Locate the cell with the specified text and output its (X, Y) center coordinate. 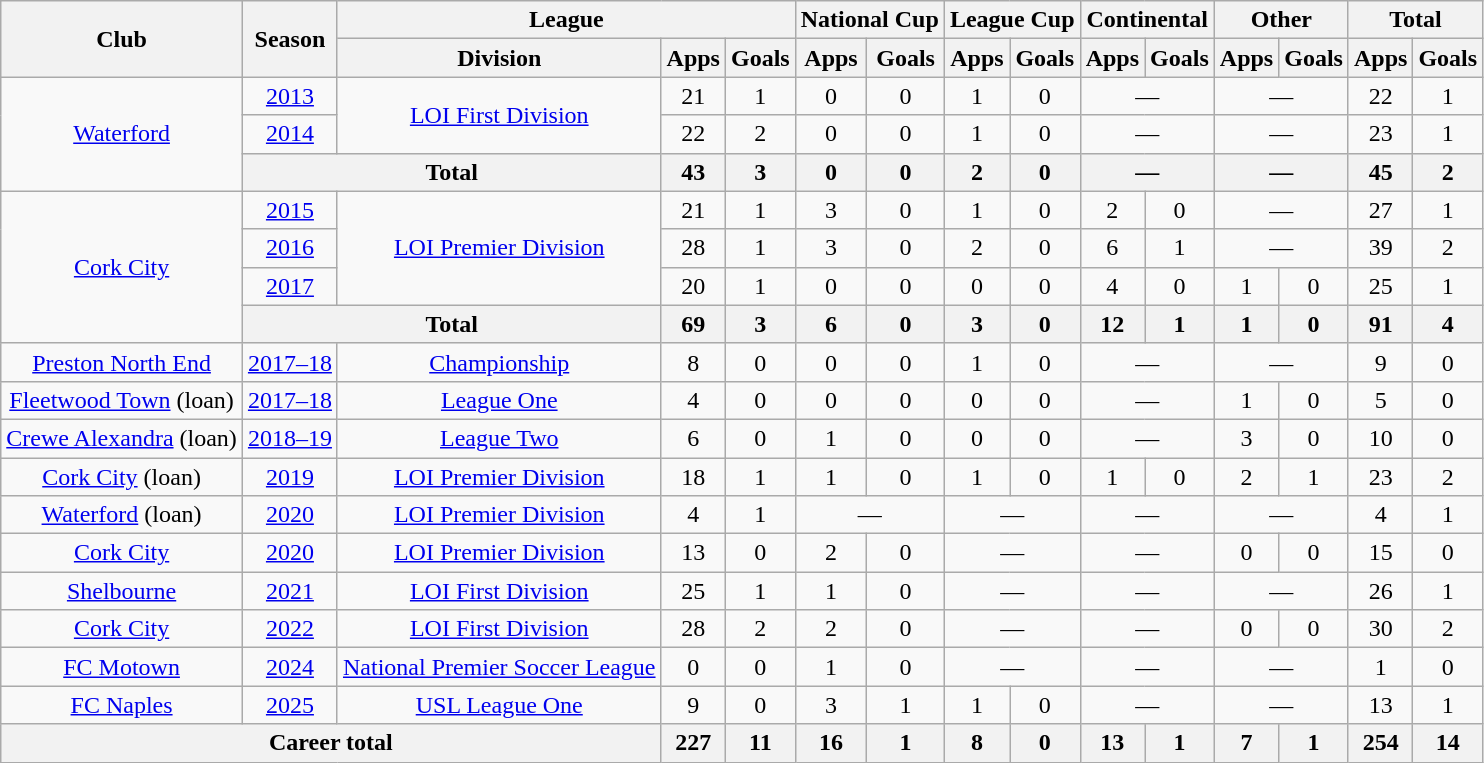
Shelbourne (122, 591)
15 (1380, 553)
Season (290, 39)
Waterford (loan) (122, 515)
2019 (290, 477)
2014 (290, 134)
Preston North End (122, 362)
91 (1380, 324)
Crewe Alexandra (loan) (122, 438)
2017 (290, 286)
12 (1112, 324)
Club (122, 39)
11 (760, 743)
League (566, 20)
2018–19 (290, 438)
League Two (499, 438)
USL League One (499, 705)
Fleetwood Town (loan) (122, 400)
2022 (290, 629)
Division (499, 58)
FC Motown (122, 667)
10 (1380, 438)
2024 (290, 667)
20 (693, 286)
14 (1448, 743)
FC Naples (122, 705)
2015 (290, 210)
45 (1380, 172)
League Cup (1012, 20)
7 (1246, 743)
League One (499, 400)
43 (693, 172)
Continental (1147, 20)
2025 (290, 705)
39 (1380, 248)
227 (693, 743)
2013 (290, 96)
30 (1380, 629)
Career total (331, 743)
26 (1380, 591)
2016 (290, 248)
National Premier Soccer League (499, 667)
Waterford (122, 134)
16 (831, 743)
National Cup (870, 20)
5 (1380, 400)
Other (1281, 20)
2021 (290, 591)
27 (1380, 210)
18 (693, 477)
Cork City (loan) (122, 477)
69 (693, 324)
254 (1380, 743)
Championship (499, 362)
